Capture the cell that displays the provided text and extract its [x, y] central coordinate. 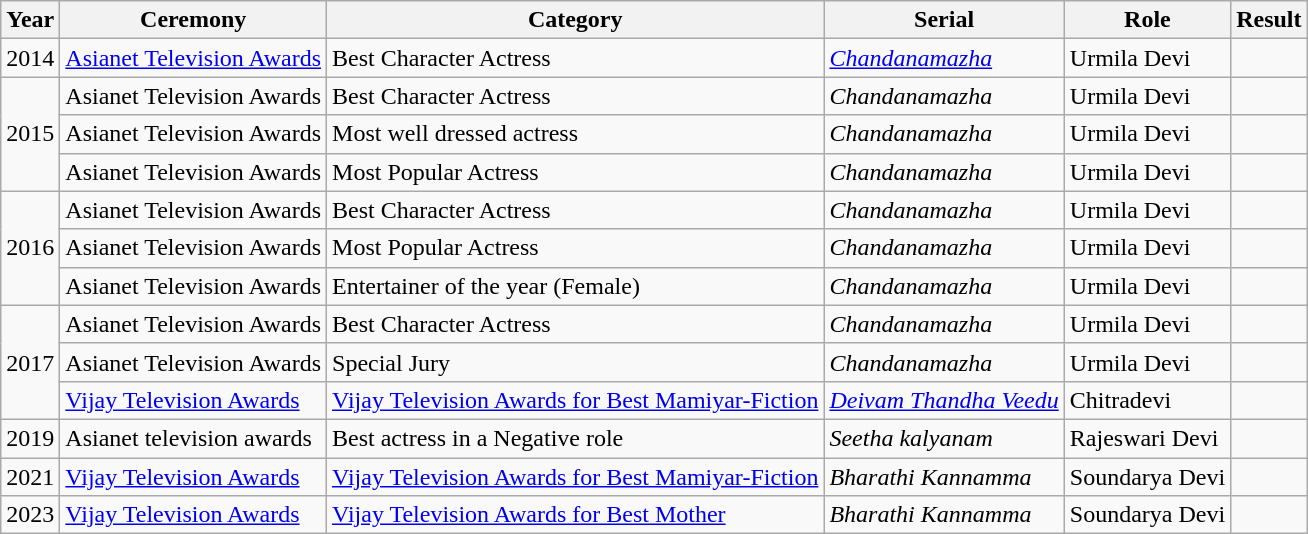
Vijay Television Awards for Best Mother [576, 515]
Deivam Thandha Veedu [944, 400]
2023 [30, 515]
Chitradevi [1147, 400]
2017 [30, 362]
Best actress in a Negative role [576, 438]
Entertainer of the year (Female) [576, 286]
2021 [30, 477]
Year [30, 20]
Category [576, 20]
2019 [30, 438]
Seetha kalyanam [944, 438]
Special Jury [576, 362]
Rajeswari Devi [1147, 438]
2014 [30, 58]
Result [1269, 20]
2016 [30, 248]
Asianet television awards [194, 438]
Serial [944, 20]
2015 [30, 134]
Ceremony [194, 20]
Role [1147, 20]
Most well dressed actress [576, 134]
